Return the (x, y) coordinate for the center point of the cell that contains the specified text.  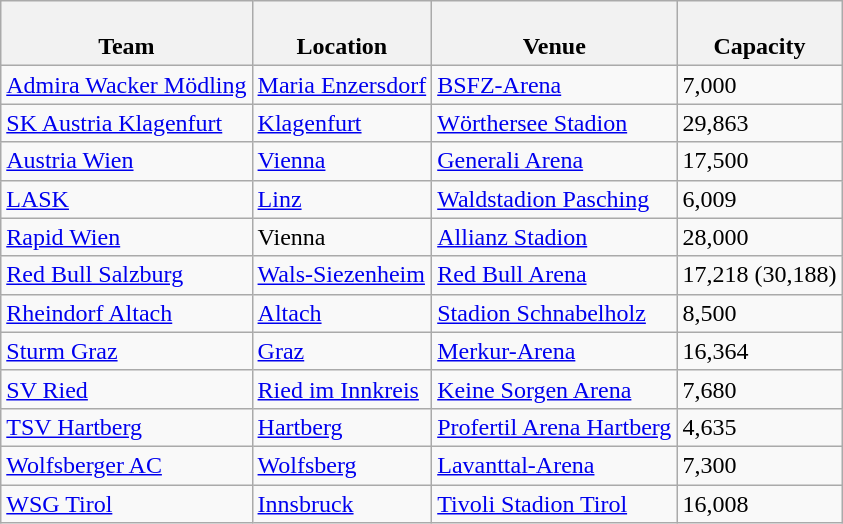
16,364 (760, 351)
Venue (554, 34)
16,008 (760, 503)
Rapid Wien (126, 237)
Red Bull Arena (554, 275)
Wörthersee Stadion (554, 123)
Graz (342, 351)
Stadion Schnabelholz (554, 313)
4,635 (760, 427)
Red Bull Salzburg (126, 275)
SV Ried (126, 389)
Capacity (760, 34)
Profertil Arena Hartberg (554, 427)
Sturm Graz (126, 351)
Klagenfurt (342, 123)
Maria Enzersdorf (342, 85)
Generali Arena (554, 161)
WSG Tirol (126, 503)
7,680 (760, 389)
Location (342, 34)
Linz (342, 199)
Altach (342, 313)
Tivoli Stadion Tirol (554, 503)
Wolfsberger AC (126, 465)
Team (126, 34)
Ried im Innkreis (342, 389)
8,500 (760, 313)
Allianz Stadion (554, 237)
28,000 (760, 237)
29,863 (760, 123)
Hartberg (342, 427)
SK Austria Klagenfurt (126, 123)
Rheindorf Altach (126, 313)
Waldstadion Pasching (554, 199)
17,500 (760, 161)
Admira Wacker Mödling (126, 85)
Lavanttal-Arena (554, 465)
Wolfsberg (342, 465)
BSFZ-Arena (554, 85)
Austria Wien (126, 161)
17,218 (30,188) (760, 275)
Innsbruck (342, 503)
6,009 (760, 199)
Merkur-Arena (554, 351)
7,300 (760, 465)
LASK (126, 199)
Keine Sorgen Arena (554, 389)
TSV Hartberg (126, 427)
7,000 (760, 85)
Wals-Siezenheim (342, 275)
